Detect which cell encompasses the target text, then output its [x, y] center coordinate. 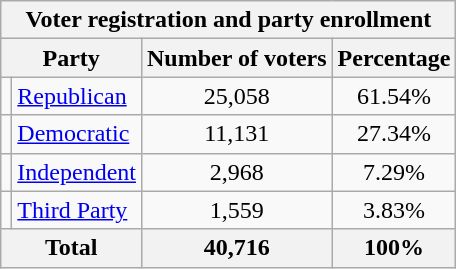
61.54% [394, 96]
27.34% [394, 134]
Independent [77, 172]
3.83% [394, 210]
Democratic [77, 134]
Percentage [394, 58]
Voter registration and party enrollment [228, 20]
Third Party [77, 210]
Republican [77, 96]
7.29% [394, 172]
Total [72, 248]
Party [72, 58]
Number of voters [236, 58]
11,131 [236, 134]
25,058 [236, 96]
1,559 [236, 210]
40,716 [236, 248]
100% [394, 248]
2,968 [236, 172]
